Capture the cell that displays the provided text and extract its (X, Y) central coordinate. 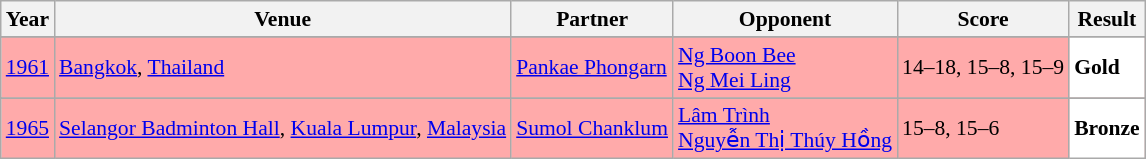
Venue (282, 19)
Bangkok, Thailand (282, 68)
Result (1107, 19)
Pankae Phongarn (592, 68)
Selangor Badminton Hall, Kuala Lumpur, Malaysia (282, 128)
Gold (1107, 68)
Lâm Trình Nguyễn Thị Thúy Hồng (785, 128)
15–8, 15–6 (983, 128)
14–18, 15–8, 15–9 (983, 68)
Sumol Chanklum (592, 128)
1961 (28, 68)
1965 (28, 128)
Bronze (1107, 128)
Ng Boon Bee Ng Mei Ling (785, 68)
Partner (592, 19)
Opponent (785, 19)
Score (983, 19)
Year (28, 19)
